From the cell containing the given text, extract its center point as [X, Y] coordinate. 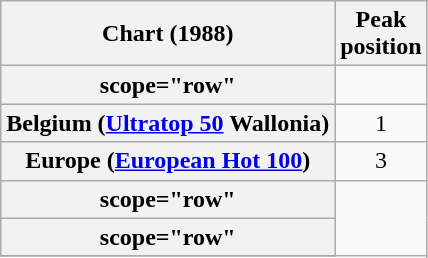
Europe (European Hot 100) [168, 161]
Belgium (Ultratop 50 Wallonia) [168, 123]
Chart (1988) [168, 34]
Peakposition [381, 34]
3 [381, 161]
1 [381, 123]
